Return the [x, y] coordinate for the center point of the cell that contains the specified text.  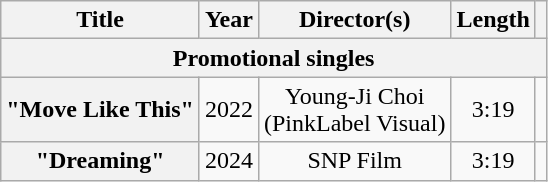
Title [100, 20]
2022 [228, 110]
Director(s) [354, 20]
2024 [228, 161]
Length [493, 20]
Promotional singles [274, 58]
Year [228, 20]
"Dreaming" [100, 161]
Young-Ji Choi(PinkLabel Visual) [354, 110]
"Move Like This" [100, 110]
SNP Film [354, 161]
